Return [x, y] of the center of cell containing provided text 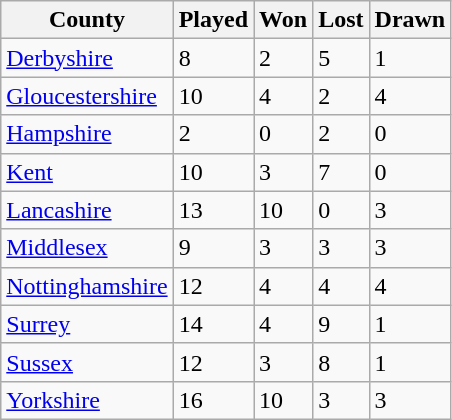
13 [213, 210]
Surrey [87, 324]
5 [341, 58]
Derbyshire [87, 58]
Middlesex [87, 248]
Lost [341, 20]
16 [213, 400]
7 [341, 172]
Gloucestershire [87, 96]
County [87, 20]
Drawn [410, 20]
Nottinghamshire [87, 286]
14 [213, 324]
Won [284, 20]
Played [213, 20]
Kent [87, 172]
Yorkshire [87, 400]
Hampshire [87, 134]
Sussex [87, 362]
Lancashire [87, 210]
